Determine the [X, Y] coordinate at the center of the cell enclosing the given text.  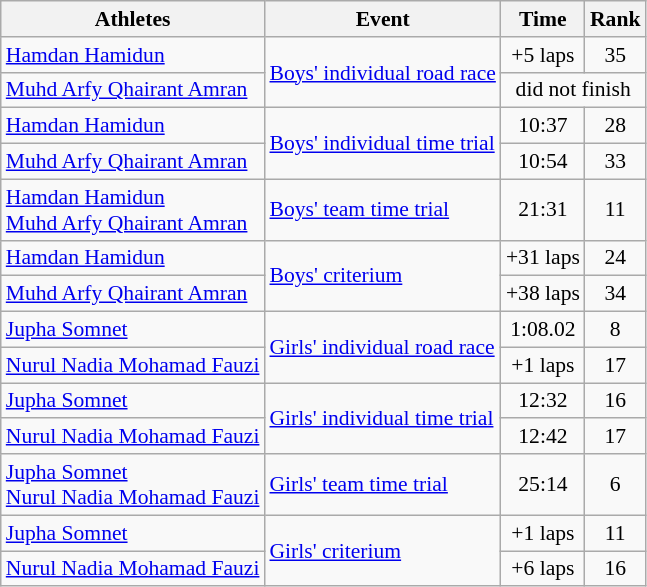
+31 laps [543, 258]
24 [616, 258]
Girls' criterium [382, 550]
21:31 [543, 210]
Boys' team time trial [382, 210]
33 [616, 162]
1:08.02 [543, 330]
Boys' individual road race [382, 72]
+6 laps [543, 569]
+5 laps [543, 55]
did not finish [574, 90]
Girls' team time trial [382, 484]
Rank [616, 19]
35 [616, 55]
Athletes [133, 19]
Girls' individual road race [382, 348]
12:32 [543, 401]
6 [616, 484]
+38 laps [543, 294]
Girls' individual time trial [382, 418]
10:54 [543, 162]
28 [616, 126]
Event [382, 19]
25:14 [543, 484]
34 [616, 294]
12:42 [543, 437]
Hamdan HamidunMuhd Arfy Qhairant Amran [133, 210]
Boys' individual time trial [382, 144]
8 [616, 330]
Jupha SomnetNurul Nadia Mohamad Fauzi [133, 484]
Boys' criterium [382, 276]
10:37 [543, 126]
Time [543, 19]
